Detect which cell encompasses the target text, then output its [x, y] center coordinate. 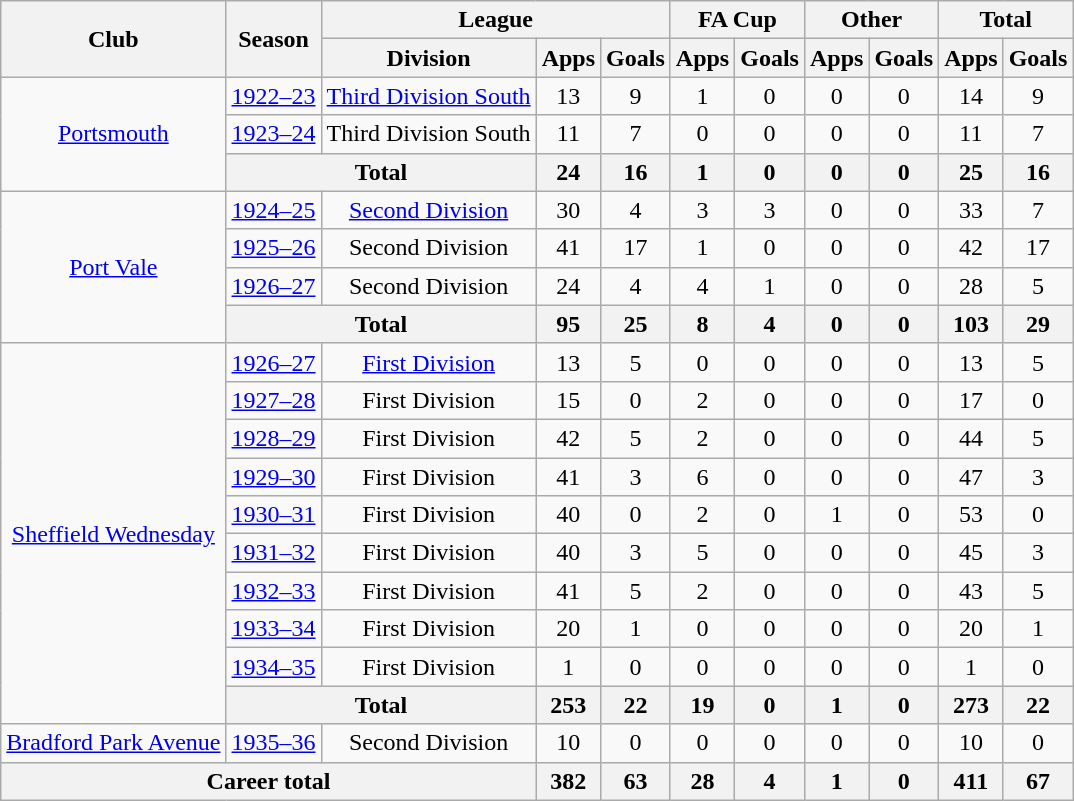
411 [971, 781]
1923–24 [274, 134]
15 [568, 400]
Career total [268, 781]
63 [636, 781]
29 [1038, 324]
Bradford Park Avenue [114, 743]
1935–36 [274, 743]
6 [702, 477]
253 [568, 705]
1928–29 [274, 438]
53 [971, 515]
382 [568, 781]
95 [568, 324]
19 [702, 705]
103 [971, 324]
14 [971, 96]
1930–31 [274, 515]
43 [971, 591]
1925–26 [274, 248]
Club [114, 39]
Sheffield Wednesday [114, 534]
30 [568, 210]
Other [871, 20]
1924–25 [274, 210]
FA Cup [737, 20]
Division [428, 58]
8 [702, 324]
Season [274, 39]
67 [1038, 781]
League [496, 20]
45 [971, 553]
Portsmouth [114, 134]
Port Vale [114, 267]
33 [971, 210]
1931–32 [274, 553]
1929–30 [274, 477]
47 [971, 477]
1922–23 [274, 96]
44 [971, 438]
1933–34 [274, 629]
1932–33 [274, 591]
273 [971, 705]
1927–28 [274, 400]
1934–35 [274, 667]
